Find where the given text appears and provide that cell's center as [X, Y] coordinate. 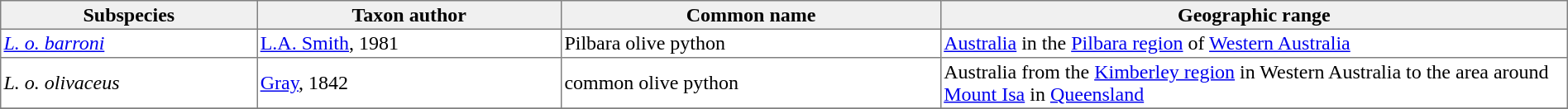
Australia in the Pilbara region of Western Australia [1254, 43]
Subspecies [129, 15]
L. o. olivaceus [129, 83]
Taxon author [409, 15]
Common name [751, 15]
Geographic range [1254, 15]
L. o. barroni [129, 43]
Australia from the Kimberley region in Western Australia to the area around Mount Isa in Queensland [1254, 83]
Pilbara olive python [751, 43]
Gray, 1842 [409, 83]
L.A. Smith, 1981 [409, 43]
common olive python [751, 83]
